Return the (x, y) coordinate for the center point of the cell that contains the specified text.  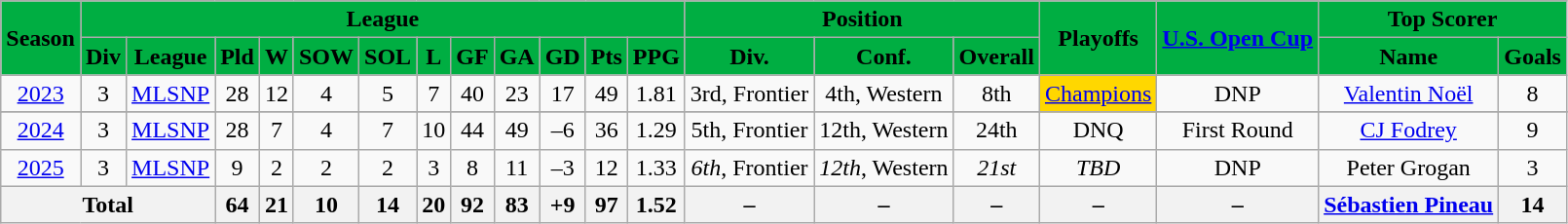
17 (563, 93)
L (434, 56)
W (277, 56)
GA (516, 56)
+9 (563, 205)
Peter Grogan (1408, 168)
–6 (563, 131)
Conf. (884, 56)
92 (472, 205)
SOL (388, 56)
64 (238, 205)
6th, Frontier (749, 168)
3rd, Frontier (749, 93)
TBD (1098, 168)
Div (103, 56)
CJ Fodrey (1408, 131)
23 (516, 93)
20 (434, 205)
83 (516, 205)
24th (996, 131)
Valentin Noël (1408, 93)
GD (563, 56)
U.S. Open Cup (1238, 38)
1.29 (656, 131)
Pts (606, 56)
2024 (41, 131)
2025 (41, 168)
DNQ (1098, 131)
First Round (1238, 131)
Position (862, 19)
Playoffs (1098, 38)
PPG (656, 56)
21 (277, 205)
1.81 (656, 93)
5th, Frontier (749, 131)
1.52 (656, 205)
44 (472, 131)
11 (516, 168)
97 (606, 205)
36 (606, 131)
Pld (238, 56)
Div. (749, 56)
Champions (1098, 93)
SOW (325, 56)
4th, Western (884, 93)
–3 (563, 168)
Goals (1533, 56)
Top Scorer (1443, 19)
GF (472, 56)
1.33 (656, 168)
Total (108, 205)
40 (472, 93)
21st (996, 168)
Name (1408, 56)
2023 (41, 93)
8th (996, 93)
5 (388, 93)
Season (41, 38)
Sébastien Pineau (1408, 205)
Overall (996, 56)
